Extract the (X, Y) coordinate from the center of the cell holding the provided text.  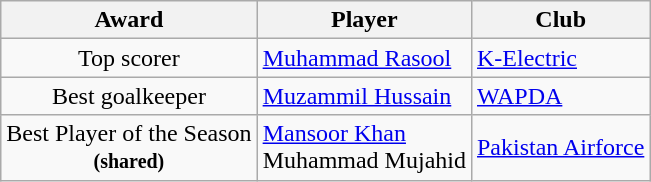
Pakistan Airforce (560, 148)
WAPDA (560, 96)
Mansoor KhanMuhammad Mujahid (364, 148)
Best goalkeeper (129, 96)
Club (560, 20)
Top scorer (129, 58)
Award (129, 20)
Muhammad Rasool (364, 58)
Best Player of the Season(shared) (129, 148)
Player (364, 20)
Muzammil Hussain (364, 96)
K-Electric (560, 58)
